Capture the cell that displays the provided text and extract its (X, Y) central coordinate. 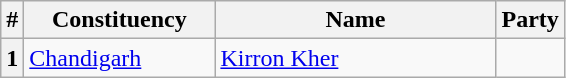
Name (356, 20)
# (12, 20)
Constituency (120, 20)
Party (530, 20)
Chandigarh (120, 58)
1 (12, 58)
Kirron Kher (356, 58)
